Find where the given text appears and provide that cell's center as (X, Y) coordinate. 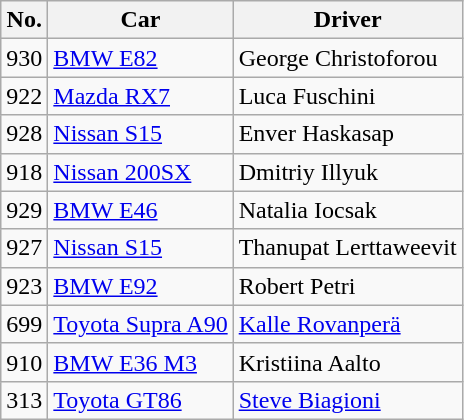
Car (140, 20)
Nissan 200SX (140, 172)
Luca Fuschini (348, 96)
Toyota GT86 (140, 400)
927 (24, 248)
923 (24, 286)
Steve Biagioni (348, 400)
699 (24, 324)
Kristiina Aalto (348, 362)
BMW E46 (140, 210)
Thanupat Lerttaweevit (348, 248)
No. (24, 20)
BMW E36 M3 (140, 362)
929 (24, 210)
910 (24, 362)
313 (24, 400)
Robert Petri (348, 286)
BMW E82 (140, 58)
Mazda RX7 (140, 96)
922 (24, 96)
930 (24, 58)
Enver Haskasap (348, 134)
Toyota Supra A90 (140, 324)
George Christoforou (348, 58)
Dmitriy Illyuk (348, 172)
928 (24, 134)
Kalle Rovanperä (348, 324)
918 (24, 172)
Driver (348, 20)
BMW E92 (140, 286)
Natalia Iocsak (348, 210)
